Determine the (X, Y) coordinate at the center of the cell enclosing the given text.  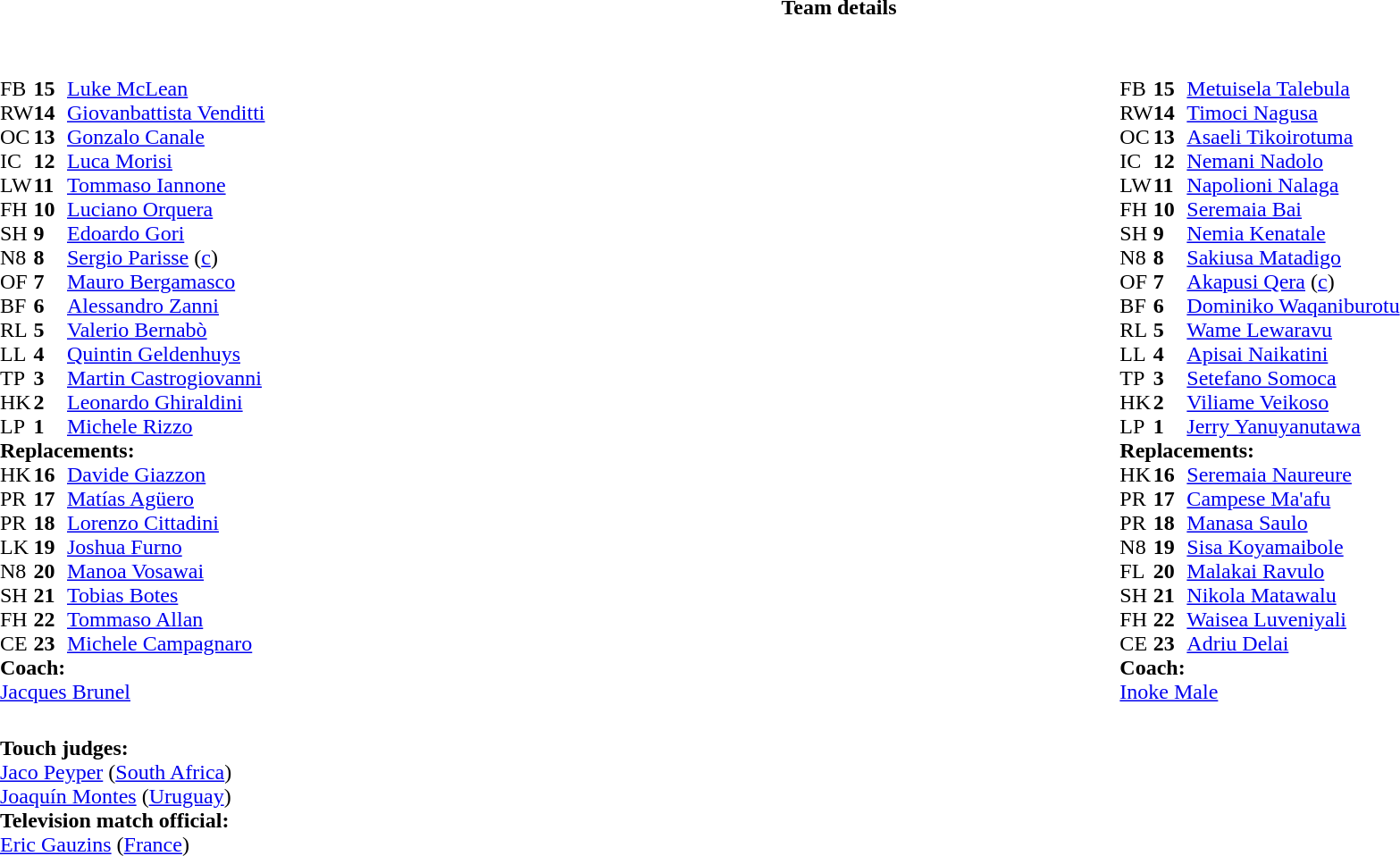
Metuisela Talebula (1293, 89)
Manoa Vosawai (166, 572)
Jacques Brunel (132, 692)
Seremaia Naureure (1293, 475)
Alessandro Zanni (166, 306)
Inoke Male (1260, 692)
Setefano Somoca (1293, 379)
Nemia Kenatale (1293, 234)
Tommaso Iannone (166, 186)
Valerio Bernabò (166, 331)
Akapusi Qera (c) (1293, 282)
Sakiusa Matadigo (1293, 257)
Joshua Furno (166, 547)
Tobias Botes (166, 595)
Giovanbattista Venditti (166, 113)
Nikola Matawalu (1293, 595)
Napolioni Nalaga (1293, 186)
Matías Agüero (166, 499)
Luciano Orquera (166, 209)
Adriu Delai (1293, 643)
Davide Giazzon (166, 475)
Lorenzo Cittadini (166, 524)
Luke McLean (166, 89)
Edoardo Gori (166, 234)
Jerry Yanuyanutawa (1293, 427)
Timoci Nagusa (1293, 113)
Michele Rizzo (166, 427)
Dominiko Waqaniburotu (1293, 306)
Leonardo Ghiraldini (166, 402)
Tommaso Allan (166, 620)
Sisa Koyamaibole (1293, 547)
Malakai Ravulo (1293, 572)
Michele Campagnaro (166, 643)
Luca Morisi (166, 161)
Mauro Bergamasco (166, 282)
FL (1136, 572)
Gonzalo Canale (166, 138)
Asaeli Tikoirotuma (1293, 138)
Seremaia Bai (1293, 209)
Martin Castrogiovanni (166, 379)
Manasa Saulo (1293, 524)
Campese Ma'afu (1293, 499)
Wame Lewaravu (1293, 331)
Sergio Parisse (c) (166, 257)
Apisai Naikatini (1293, 354)
Viliame Veikoso (1293, 402)
LK (17, 547)
Nemani Nadolo (1293, 161)
Quintin Geldenhuys (166, 354)
Waisea Luveniyali (1293, 620)
